Locate the cell with the specified text and output its (x, y) center coordinate. 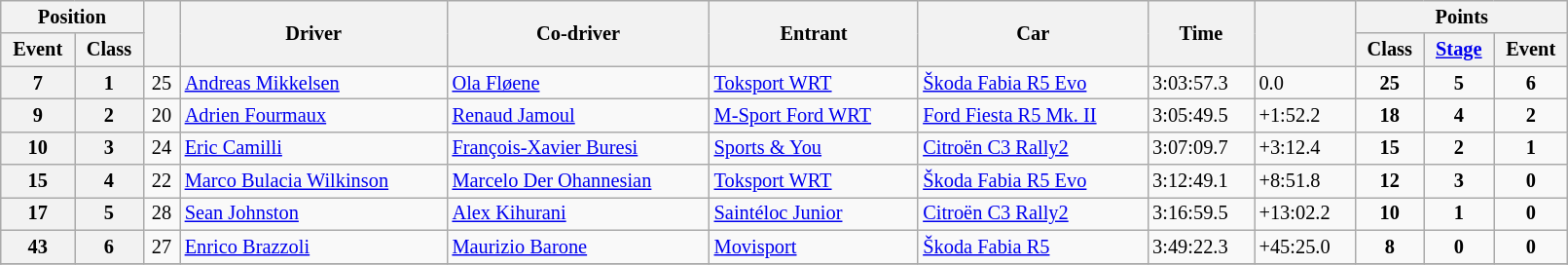
7 (38, 83)
+8:51.8 (1305, 181)
Škoda Fabia R5 (1033, 246)
Saintéloc Junior (814, 213)
Adrien Fourmaux (313, 115)
8 (1390, 246)
28 (162, 213)
3:05:49.5 (1201, 115)
Marco Bulacia Wilkinson (313, 181)
Movisport (814, 246)
0.0 (1305, 83)
Car (1033, 33)
Eric Camilli (313, 148)
3:49:22.3 (1201, 246)
Co-driver (578, 33)
Position (72, 17)
M-Sport Ford WRT (814, 115)
Points (1462, 17)
3:07:09.7 (1201, 148)
Andreas Mikkelsen (313, 83)
22 (162, 181)
Maurizio Barone (578, 246)
20 (162, 115)
+13:02.2 (1305, 213)
François-Xavier Buresi (578, 148)
43 (38, 246)
3:16:59.5 (1201, 213)
Entrant (814, 33)
17 (38, 213)
Alex Kihurani (578, 213)
Renaud Jamoul (578, 115)
Marcelo Der Ohannesian (578, 181)
Sports & You (814, 148)
27 (162, 246)
18 (1390, 115)
3:12:49.1 (1201, 181)
Time (1201, 33)
3:03:57.3 (1201, 83)
Driver (313, 33)
Stage (1459, 50)
+45:25.0 (1305, 246)
+3:12.4 (1305, 148)
Enrico Brazzoli (313, 246)
12 (1390, 181)
+1:52.2 (1305, 115)
Ola Fløene (578, 83)
24 (162, 148)
9 (38, 115)
Ford Fiesta R5 Mk. II (1033, 115)
Sean Johnston (313, 213)
